Extract the [x, y] coordinate from the center of the cell holding the provided text.  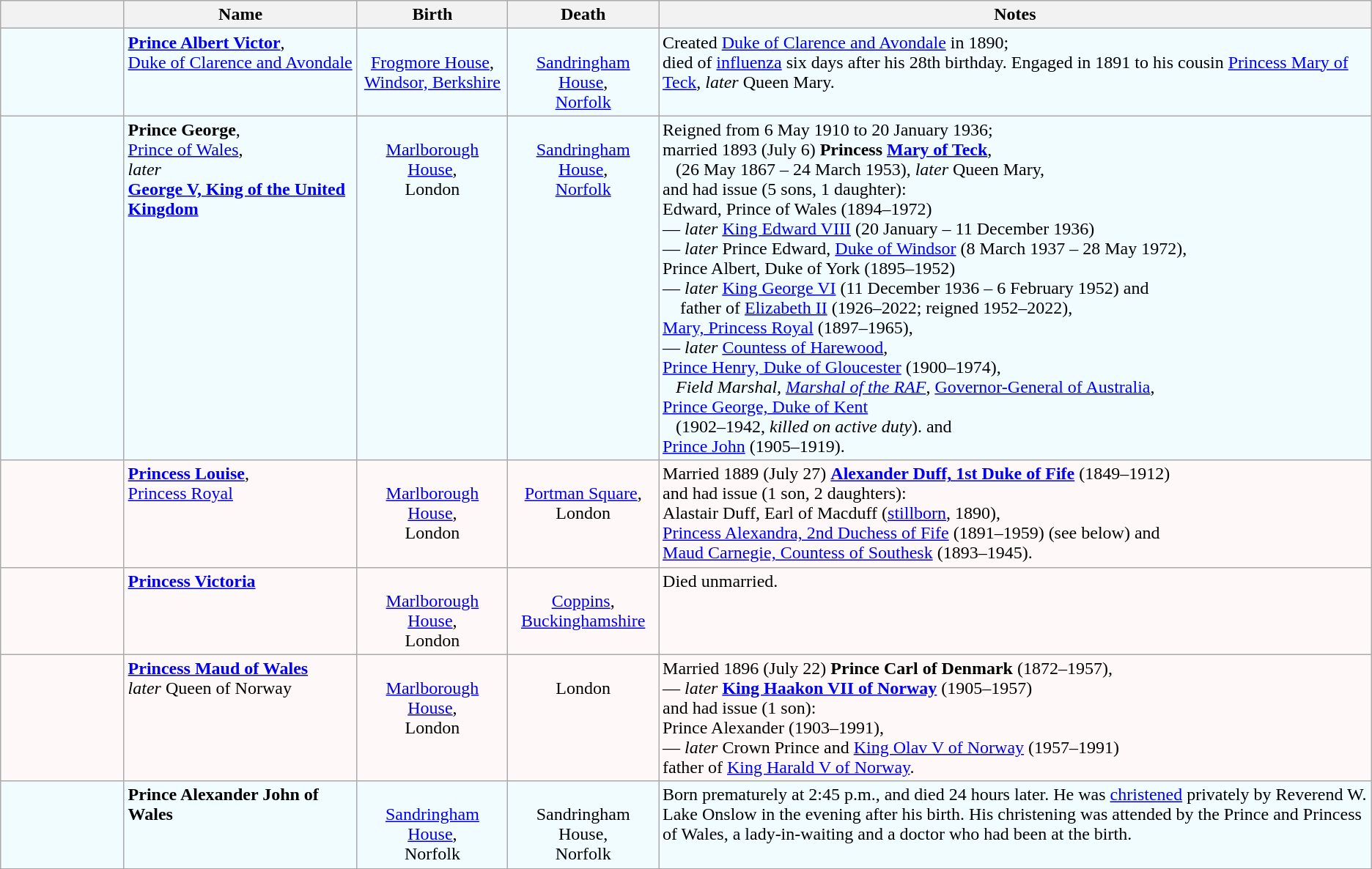
Notes [1016, 15]
Princess Victoria [240, 611]
Coppins, Buckinghamshire [583, 611]
Princess Maud of Waleslater Queen of Norway [240, 718]
Birth [432, 15]
Died unmarried. [1016, 611]
Name [240, 15]
Death [583, 15]
Prince George, Prince of Wales, later George V, King of the United Kingdom [240, 288]
London [583, 718]
Prince Albert Victor, Duke of Clarence and Avondale [240, 72]
Prince Alexander John of Wales [240, 825]
Portman Square, London [583, 514]
Frogmore House, Windsor, Berkshire [432, 72]
Princess Louise,Princess Royal [240, 514]
